Return (x, y) of the center of cell containing provided text 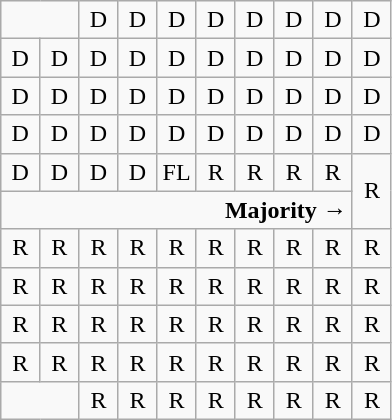
FL (176, 172)
Majority → (177, 210)
